Detect which cell encompasses the target text, then output its [X, Y] center coordinate. 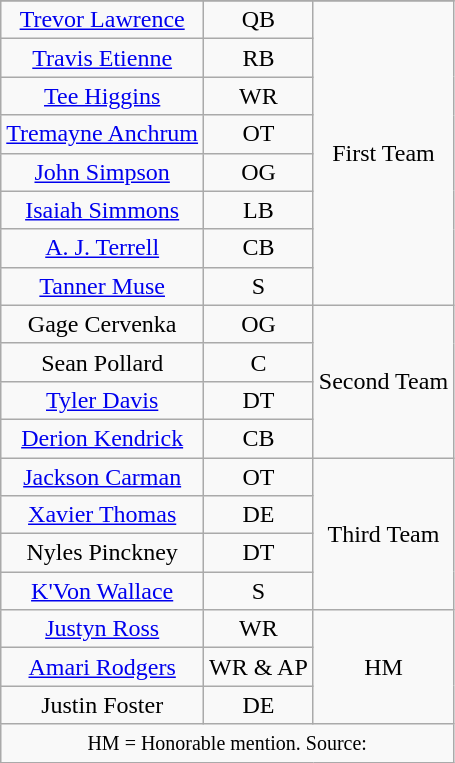
First Team [383, 153]
WR & AP [259, 667]
Jackson Carman [102, 477]
Second Team [383, 381]
Tyler Davis [102, 400]
LB [259, 210]
Xavier Thomas [102, 515]
Amari Rodgers [102, 667]
A. J. Terrell [102, 248]
K'Von Wallace [102, 591]
Tee Higgins [102, 96]
Derion Kendrick [102, 438]
QB [259, 20]
Sean Pollard [102, 362]
Tanner Muse [102, 286]
John Simpson [102, 172]
HM [383, 667]
HM = Honorable mention. Source: [228, 743]
Third Team [383, 534]
Gage Cervenka [102, 324]
Isaiah Simmons [102, 210]
RB [259, 58]
Justyn Ross [102, 629]
Trevor Lawrence [102, 20]
Travis Etienne [102, 58]
Justin Foster [102, 705]
C [259, 362]
Tremayne Anchrum [102, 134]
Nyles Pinckney [102, 553]
